Return (X, Y) of the center of cell containing provided text 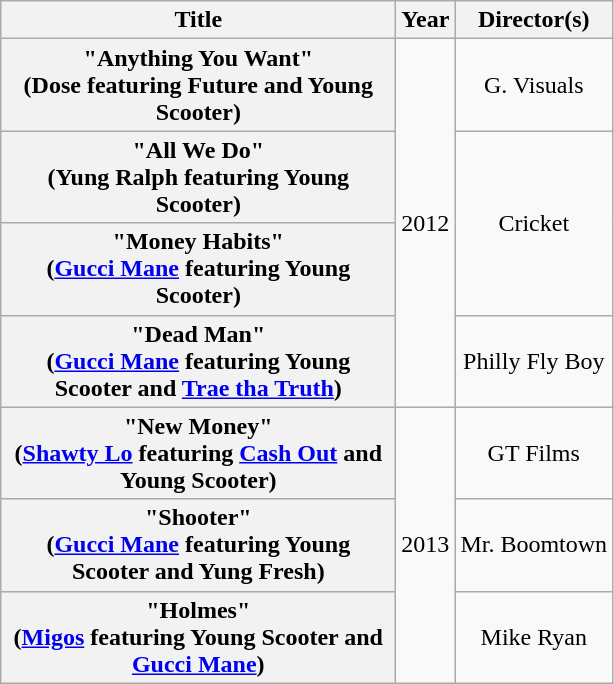
"Dead Man"(Gucci Mane featuring Young Scooter and Trae tha Truth) (198, 361)
G. Visuals (534, 85)
"New Money"(Shawty Lo featuring Cash Out and Young Scooter) (198, 453)
"Anything You Want"(Dose featuring Future and Young Scooter) (198, 85)
GT Films (534, 453)
2012 (426, 223)
"Money Habits"(Gucci Mane featuring Young Scooter) (198, 269)
"Shooter"(Gucci Mane featuring Young Scooter and Yung Fresh) (198, 545)
Mr. Boomtown (534, 545)
Year (426, 20)
Mike Ryan (534, 637)
Cricket (534, 223)
Philly Fly Boy (534, 361)
Title (198, 20)
"Holmes"(Migos featuring Young Scooter and Gucci Mane) (198, 637)
Director(s) (534, 20)
"All We Do"(Yung Ralph featuring Young Scooter) (198, 177)
2013 (426, 545)
